Determine the (X, Y) coordinate at the center of the cell enclosing the given text.  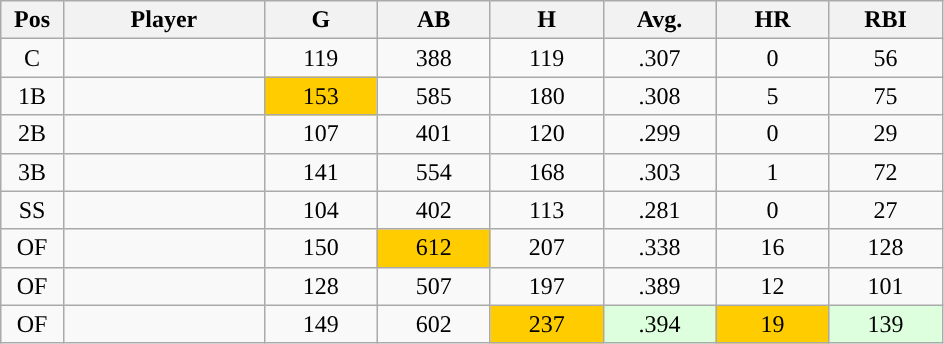
2B (32, 134)
554 (434, 172)
C (32, 58)
602 (434, 324)
1 (772, 172)
.338 (660, 248)
150 (320, 248)
H (546, 20)
153 (320, 96)
120 (546, 134)
29 (886, 134)
.394 (660, 324)
HR (772, 20)
.281 (660, 210)
612 (434, 248)
.307 (660, 58)
3B (32, 172)
107 (320, 134)
75 (886, 96)
1B (32, 96)
Avg. (660, 20)
.303 (660, 172)
SS (32, 210)
.308 (660, 96)
207 (546, 248)
104 (320, 210)
139 (886, 324)
.299 (660, 134)
113 (546, 210)
401 (434, 134)
237 (546, 324)
G (320, 20)
197 (546, 286)
402 (434, 210)
Pos (32, 20)
19 (772, 324)
RBI (886, 20)
27 (886, 210)
12 (772, 286)
180 (546, 96)
5 (772, 96)
Player (164, 20)
168 (546, 172)
507 (434, 286)
.389 (660, 286)
16 (772, 248)
141 (320, 172)
101 (886, 286)
AB (434, 20)
585 (434, 96)
149 (320, 324)
56 (886, 58)
388 (434, 58)
72 (886, 172)
